Search for the cell housing the specified text and yield its [X, Y] center coordinate. 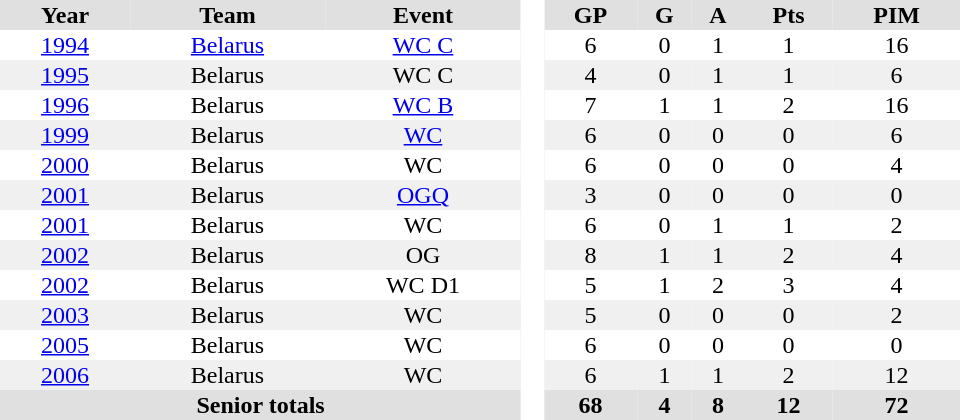
2000 [65, 165]
GP [590, 15]
2006 [65, 375]
72 [896, 405]
WC B [423, 105]
OGQ [423, 195]
1999 [65, 135]
Senior totals [260, 405]
Event [423, 15]
7 [590, 105]
WC D1 [423, 285]
Year [65, 15]
Team [228, 15]
1994 [65, 45]
1996 [65, 105]
2003 [65, 315]
G [664, 15]
2005 [65, 345]
A [718, 15]
1995 [65, 75]
Pts [788, 15]
PIM [896, 15]
OG [423, 255]
68 [590, 405]
